Determine the (x, y) coordinate at the center of the cell enclosing the given text.  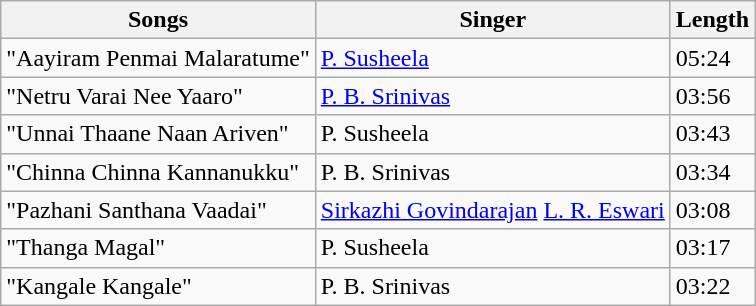
03:56 (712, 96)
"Kangale Kangale" (158, 286)
Length (712, 20)
Singer (492, 20)
03:34 (712, 172)
03:43 (712, 134)
"Netru Varai Nee Yaaro" (158, 96)
Songs (158, 20)
Sirkazhi Govindarajan L. R. Eswari (492, 210)
"Unnai Thaane Naan Ariven" (158, 134)
03:22 (712, 286)
"Chinna Chinna Kannanukku" (158, 172)
"Aayiram Penmai Malaratume" (158, 58)
03:17 (712, 248)
03:08 (712, 210)
"Thanga Magal" (158, 248)
05:24 (712, 58)
"Pazhani Santhana Vaadai" (158, 210)
